Return the [x, y] coordinate for the center point of the cell that contains the specified text.  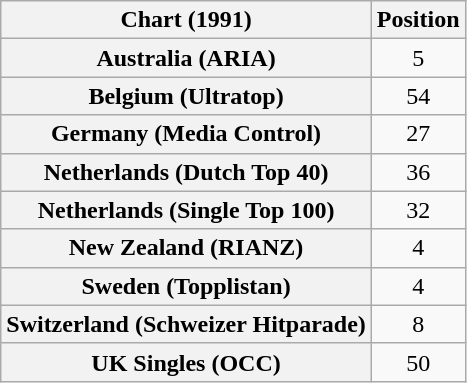
Australia (ARIA) [186, 58]
Sweden (Topplistan) [186, 286]
50 [418, 362]
27 [418, 134]
UK Singles (OCC) [186, 362]
5 [418, 58]
32 [418, 210]
Position [418, 20]
Germany (Media Control) [186, 134]
New Zealand (RIANZ) [186, 248]
Chart (1991) [186, 20]
8 [418, 324]
Netherlands (Dutch Top 40) [186, 172]
54 [418, 96]
36 [418, 172]
Netherlands (Single Top 100) [186, 210]
Switzerland (Schweizer Hitparade) [186, 324]
Belgium (Ultratop) [186, 96]
